Search for the cell housing the specified text and yield its (x, y) center coordinate. 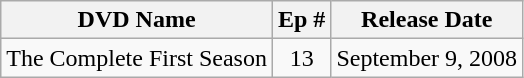
Ep # (301, 20)
September 9, 2008 (427, 58)
The Complete First Season (137, 58)
13 (301, 58)
DVD Name (137, 20)
Release Date (427, 20)
